Return (x, y) of the center of cell containing provided text 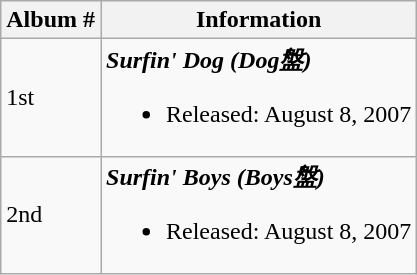
Surfin' Boys (Boys盤)Released: August 8, 2007 (258, 215)
Information (258, 20)
1st (51, 98)
Album # (51, 20)
2nd (51, 215)
Surfin' Dog (Dog盤)Released: August 8, 2007 (258, 98)
